Identify which cell holds the provided text, then report its [x, y] central coordinate. 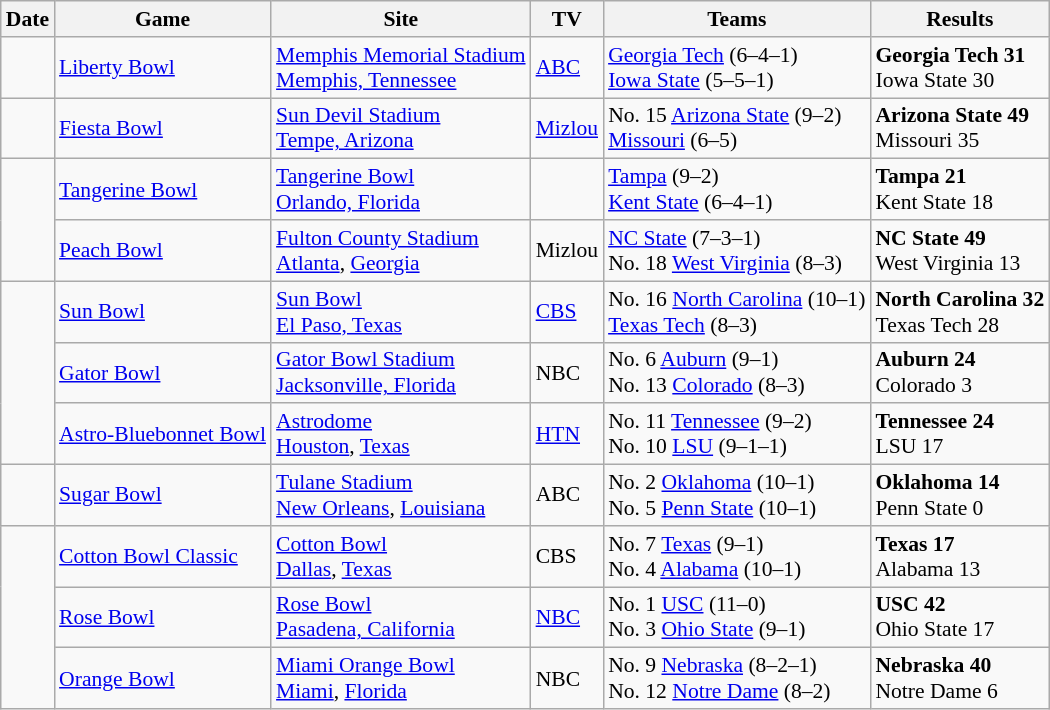
Fulton County StadiumAtlanta, Georgia [401, 250]
No. 6 Auburn (9–1)No. 13 Colorado (8–3) [736, 372]
Rose BowlPasadena, California [401, 618]
Gator Bowl [162, 372]
Miami Orange BowlMiami, Florida [401, 678]
HTN [567, 434]
Cotton BowlDallas, Texas [401, 556]
Fiesta Bowl [162, 128]
Results [960, 19]
AstrodomeHouston, Texas [401, 434]
Georgia Tech 31Iowa State 30 [960, 68]
Sugar Bowl [162, 496]
No. 1 USC (11–0)No. 3 Ohio State (9–1) [736, 618]
Nebraska 40Notre Dame 6 [960, 678]
Sun BowlEl Paso, Texas [401, 312]
Tulane StadiumNew Orleans, Louisiana [401, 496]
Astro-Bluebonnet Bowl [162, 434]
Site [401, 19]
Cotton Bowl Classic [162, 556]
USC 42Ohio State 17 [960, 618]
Peach Bowl [162, 250]
Auburn 24Colorado 3 [960, 372]
Rose Bowl [162, 618]
No. 2 Oklahoma (10–1)No. 5 Penn State (10–1) [736, 496]
North Carolina 32Texas Tech 28 [960, 312]
Tangerine BowlOrlando, Florida [401, 190]
No. 9 Nebraska (8–2–1)No. 12 Notre Dame (8–2) [736, 678]
No. 15 Arizona State (9–2)Missouri (6–5) [736, 128]
Texas 17Alabama 13 [960, 556]
Tampa 21Kent State 18 [960, 190]
Arizona State 49Missouri 35 [960, 128]
Liberty Bowl [162, 68]
No. 11 Tennessee (9–2)No. 10 LSU (9–1–1) [736, 434]
Gator Bowl StadiumJacksonville, Florida [401, 372]
Tampa (9–2)Kent State (6–4–1) [736, 190]
No. 16 North Carolina (10–1)Texas Tech (8–3) [736, 312]
TV [567, 19]
Teams [736, 19]
No. 7 Texas (9–1)No. 4 Alabama (10–1) [736, 556]
Georgia Tech (6–4–1)Iowa State (5–5–1) [736, 68]
Sun Bowl [162, 312]
Sun Devil StadiumTempe, Arizona [401, 128]
Orange Bowl [162, 678]
NC State 49West Virginia 13 [960, 250]
Tennessee 24LSU 17 [960, 434]
Tangerine Bowl [162, 190]
Oklahoma 14Penn State 0 [960, 496]
Date [28, 19]
NC State (7–3–1)No. 18 West Virginia (8–3) [736, 250]
Game [162, 19]
Memphis Memorial StadiumMemphis, Tennessee [401, 68]
